Pinpoint the cell where the given text exists, returning its (x, y) midpoint coordinate. 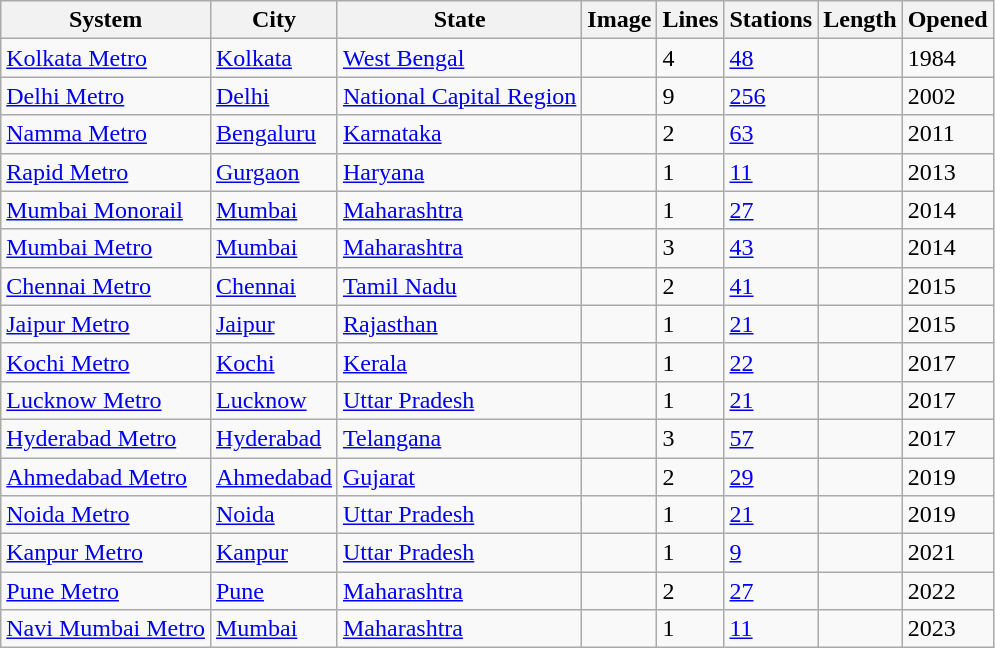
2011 (948, 134)
Ahmedabad Metro (106, 477)
Jaipur (274, 324)
Kolkata Metro (106, 58)
Kanpur Metro (106, 553)
Haryana (459, 172)
2002 (948, 96)
57 (771, 438)
Rapid Metro (106, 172)
Image (620, 20)
City (274, 20)
State (459, 20)
Gurgaon (274, 172)
2023 (948, 629)
4 (690, 58)
Kochi (274, 362)
Mumbai Monorail (106, 210)
Gujarat (459, 477)
National Capital Region (459, 96)
Karnataka (459, 134)
2013 (948, 172)
Noida (274, 515)
Namma Metro (106, 134)
Stations (771, 20)
Telangana (459, 438)
Opened (948, 20)
Pune (274, 591)
Hyderabad Metro (106, 438)
29 (771, 477)
2021 (948, 553)
Navi Mumbai Metro (106, 629)
63 (771, 134)
256 (771, 96)
48 (771, 58)
Jaipur Metro (106, 324)
Kerala (459, 362)
Lines (690, 20)
Bengaluru (274, 134)
Tamil Nadu (459, 286)
Ahmedabad (274, 477)
1984 (948, 58)
Delhi (274, 96)
Lucknow (274, 400)
Kolkata (274, 58)
West Bengal (459, 58)
Hyderabad (274, 438)
Noida Metro (106, 515)
Kanpur (274, 553)
Chennai Metro (106, 286)
2022 (948, 591)
Lucknow Metro (106, 400)
Chennai (274, 286)
Length (860, 20)
22 (771, 362)
41 (771, 286)
Rajasthan (459, 324)
Delhi Metro (106, 96)
Pune Metro (106, 591)
System (106, 20)
43 (771, 248)
Mumbai Metro (106, 248)
Kochi Metro (106, 362)
